Search for the cell housing the specified text and yield its [X, Y] center coordinate. 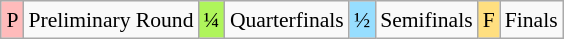
½ [362, 20]
Semifinals [426, 20]
F [489, 20]
P [12, 20]
Finals [532, 20]
Quarterfinals [287, 20]
¼ [211, 20]
Preliminary Round [110, 20]
